Detect which cell encompasses the target text, then output its (X, Y) center coordinate. 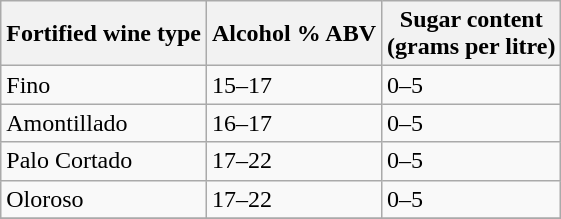
Oloroso (104, 199)
16–17 (294, 123)
15–17 (294, 85)
Fino (104, 85)
Amontillado (104, 123)
Sugar content(grams per litre) (472, 34)
Alcohol % ABV (294, 34)
Palo Cortado (104, 161)
Fortified wine type (104, 34)
